Pinpoint the cell where the given text exists, returning its (X, Y) midpoint coordinate. 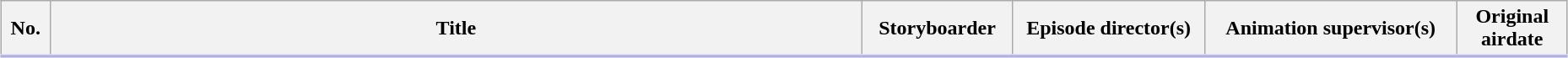
Title (456, 29)
No. (25, 29)
Episode director(s) (1109, 29)
Animation supervisor(s) (1330, 29)
Storyboarder (937, 29)
Original airdate (1512, 29)
